Pinpoint the cell where the given text exists, returning its (X, Y) midpoint coordinate. 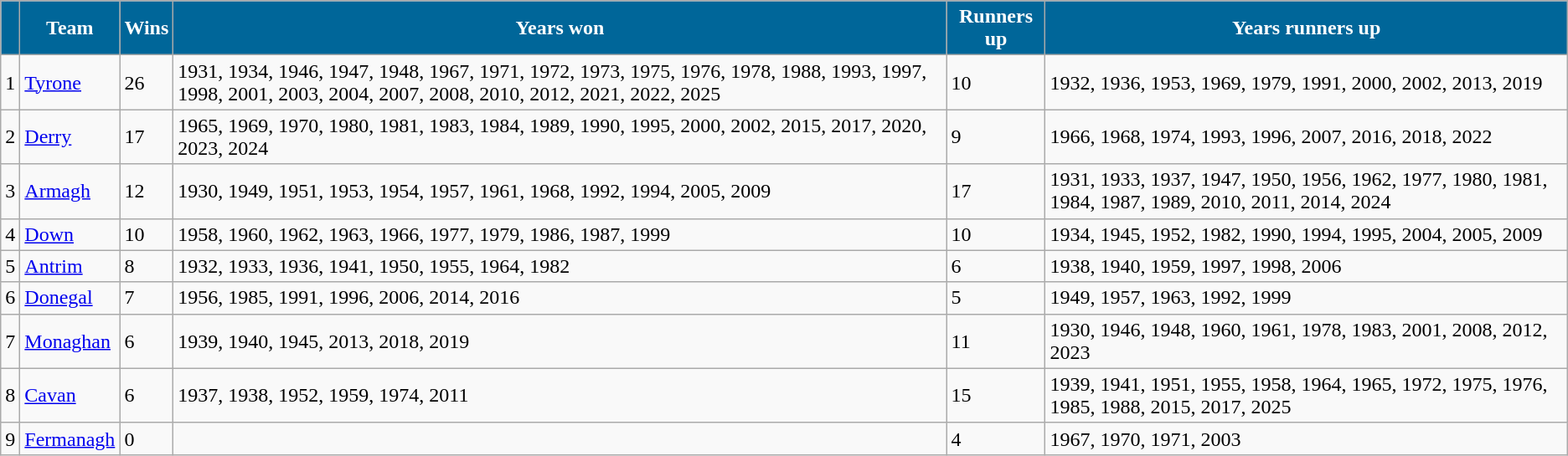
1966, 1968, 1974, 1993, 1996, 2007, 2016, 2018, 2022 (1307, 137)
Monaghan (70, 341)
Years runners up (1307, 28)
12 (147, 191)
1934, 1945, 1952, 1982, 1990, 1994, 1995, 2004, 2005, 2009 (1307, 234)
1937, 1938, 1952, 1959, 1974, 2011 (560, 395)
1965, 1969, 1970, 1980, 1981, 1983, 1984, 1989, 1990, 1995, 2000, 2002, 2015, 2017, 2020, 2023, 2024 (560, 137)
Down (70, 234)
0 (147, 438)
2 (10, 137)
Cavan (70, 395)
1938, 1940, 1959, 1997, 1998, 2006 (1307, 266)
1967, 1970, 1971, 2003 (1307, 438)
1 (10, 82)
1932, 1933, 1936, 1941, 1950, 1955, 1964, 1982 (560, 266)
1930, 1949, 1951, 1953, 1954, 1957, 1961, 1968, 1992, 1994, 2005, 2009 (560, 191)
1931, 1933, 1937, 1947, 1950, 1956, 1962, 1977, 1980, 1981, 1984, 1987, 1989, 2010, 2011, 2014, 2024 (1307, 191)
1956, 1985, 1991, 1996, 2006, 2014, 2016 (560, 298)
Runners up (996, 28)
Wins (147, 28)
15 (996, 395)
Donegal (70, 298)
Tyrone (70, 82)
1949, 1957, 1963, 1992, 1999 (1307, 298)
1932, 1936, 1953, 1969, 1979, 1991, 2000, 2002, 2013, 2019 (1307, 82)
11 (996, 341)
Years won (560, 28)
Fermanagh (70, 438)
Armagh (70, 191)
26 (147, 82)
Antrim (70, 266)
1958, 1960, 1962, 1963, 1966, 1977, 1979, 1986, 1987, 1999 (560, 234)
1939, 1940, 1945, 2013, 2018, 2019 (560, 341)
1939, 1941, 1951, 1955, 1958, 1964, 1965, 1972, 1975, 1976, 1985, 1988, 2015, 2017, 2025 (1307, 395)
Derry (70, 137)
Team (70, 28)
1930, 1946, 1948, 1960, 1961, 1978, 1983, 2001, 2008, 2012, 2023 (1307, 341)
3 (10, 191)
